Identify which cell holds the provided text, then report its [X, Y] central coordinate. 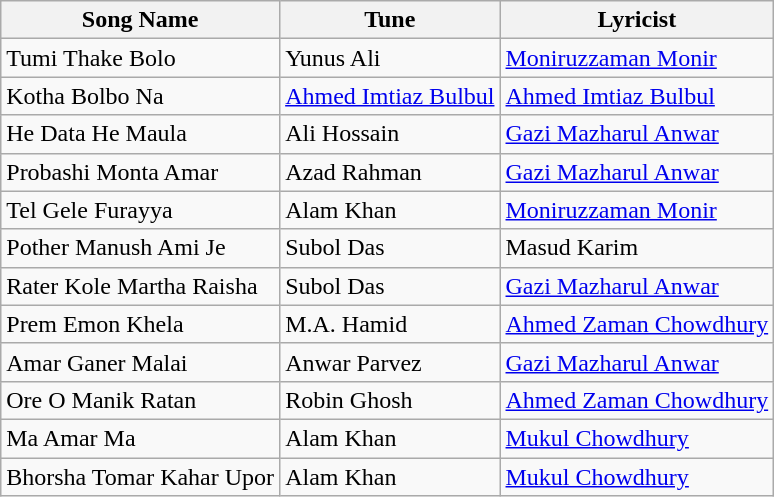
Song Name [140, 20]
Anwar Parvez [390, 362]
Ore O Manik Ratan [140, 400]
Azad Rahman [390, 172]
He Data He Maula [140, 134]
Amar Ganer Malai [140, 362]
Ali Hossain [390, 134]
Rater Kole Martha Raisha [140, 286]
M.A. Hamid [390, 324]
Robin Ghosh [390, 400]
Bhorsha Tomar Kahar Upor [140, 477]
Kotha Bolbo Na [140, 96]
Tune [390, 20]
Lyricist [637, 20]
Masud Karim [637, 248]
Ma Amar Ma [140, 438]
Tumi Thake Bolo [140, 58]
Pother Manush Ami Je [140, 248]
Tel Gele Furayya [140, 210]
Prem Emon Khela [140, 324]
Probashi Monta Amar [140, 172]
Yunus Ali [390, 58]
